Scan for the cell matching the given text and deliver its [X, Y] coordinate at center. 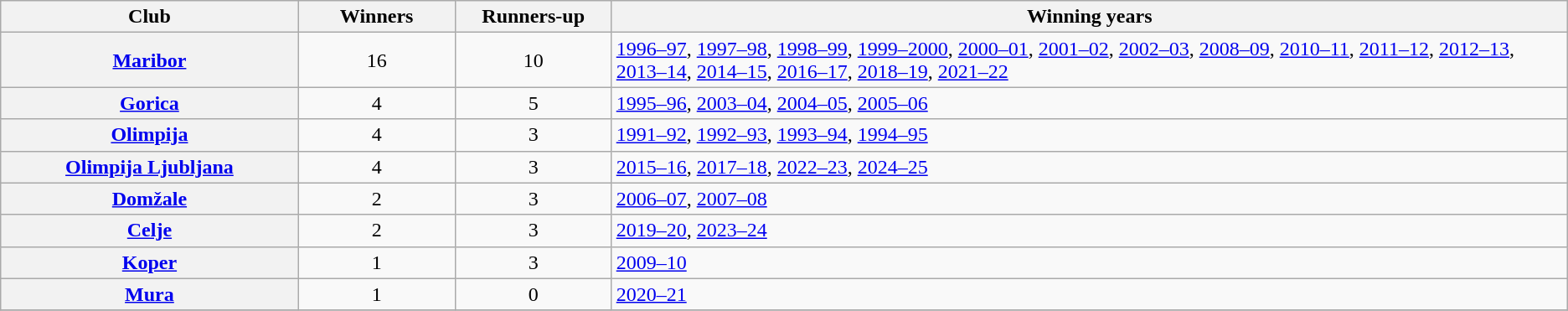
2019–20, 2023–24 [1089, 231]
Gorica [149, 103]
Koper [149, 262]
Runners-up [533, 17]
Celje [149, 231]
Winning years [1089, 17]
2006–07, 2007–08 [1089, 199]
Maribor [149, 60]
Mura [149, 294]
5 [533, 103]
Olimpija Ljubljana [149, 167]
1991–92, 1992–93, 1993–94, 1994–95 [1089, 135]
16 [377, 60]
2020–21 [1089, 294]
Domžale [149, 199]
Olimpija [149, 135]
1995–96, 2003–04, 2004–05, 2005–06 [1089, 103]
Club [149, 17]
2009–10 [1089, 262]
10 [533, 60]
1996–97, 1997–98, 1998–99, 1999–2000, 2000–01, 2001–02, 2002–03, 2008–09, 2010–11, 2011–12, 2012–13, 2013–14, 2014–15, 2016–17, 2018–19, 2021–22 [1089, 60]
2015–16, 2017–18, 2022–23, 2024–25 [1089, 167]
0 [533, 294]
Winners [377, 17]
